Search for the cell housing the specified text and yield its [x, y] center coordinate. 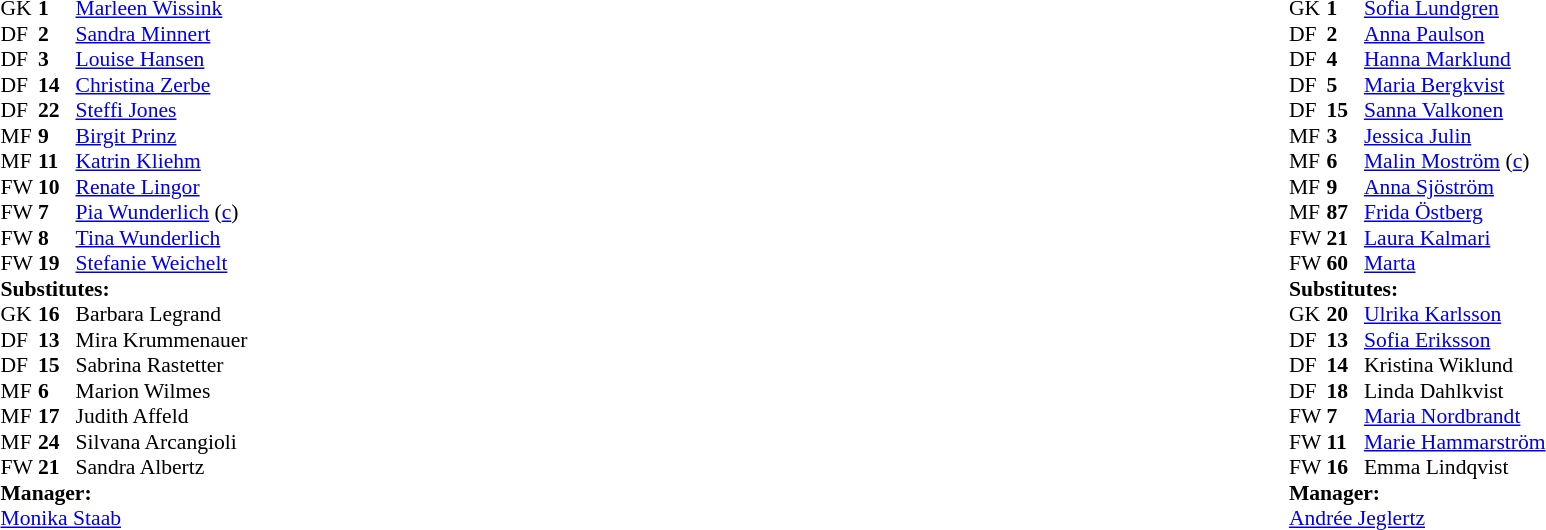
Ulrika Karlsson [1455, 315]
Kristina Wiklund [1455, 365]
Stefanie Weichelt [162, 263]
Hanna Marklund [1455, 59]
10 [57, 187]
Marie Hammarström [1455, 442]
Sanna Valkonen [1455, 111]
20 [1345, 315]
Sofia Eriksson [1455, 340]
8 [57, 238]
Pia Wunderlich (c) [162, 213]
Laura Kalmari [1455, 238]
Christina Zerbe [162, 85]
Marta [1455, 263]
Maria Bergkvist [1455, 85]
Emma Lindqvist [1455, 467]
Katrin Kliehm [162, 161]
Judith Affeld [162, 417]
Sandra Minnert [162, 34]
22 [57, 111]
Anna Paulson [1455, 34]
Louise Hansen [162, 59]
Mira Krummenauer [162, 340]
Renate Lingor [162, 187]
5 [1345, 85]
Silvana Arcangioli [162, 442]
Jessica Julin [1455, 136]
Malin Moström (c) [1455, 161]
Sabrina Rastetter [162, 365]
17 [57, 417]
Birgit Prinz [162, 136]
60 [1345, 263]
Maria Nordbrandt [1455, 417]
19 [57, 263]
Frida Östberg [1455, 213]
Anna Sjöström [1455, 187]
24 [57, 442]
4 [1345, 59]
Marion Wilmes [162, 391]
Sandra Albertz [162, 467]
Steffi Jones [162, 111]
18 [1345, 391]
Tina Wunderlich [162, 238]
Barbara Legrand [162, 315]
Linda Dahlkvist [1455, 391]
87 [1345, 213]
